Output the [X, Y] coordinate of the center of the cell containing the given text.  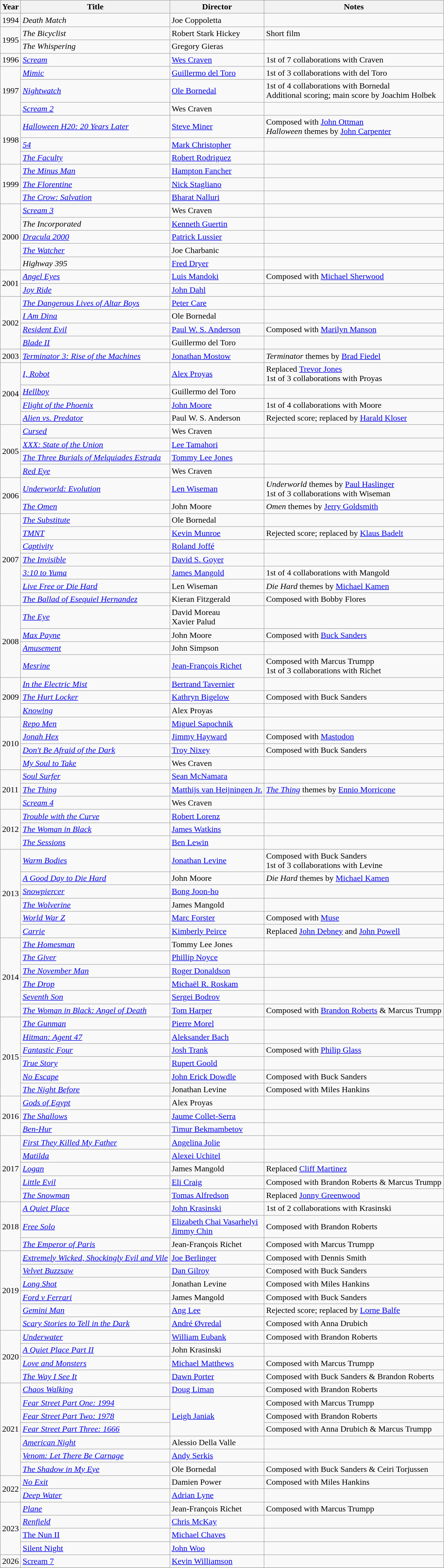
1996 [10, 60]
Ben-Hur [95, 1129]
2005 [10, 451]
Nightwatch [95, 91]
Little Evil [95, 1182]
Chaos Walking [95, 1390]
Rejected score; replaced by Klaus Badelt [354, 533]
John Simpson [217, 648]
World War Z [95, 918]
Joe Charbanic [217, 250]
Flight of the Phoenix [95, 405]
Resident Evil [95, 329]
The Bicyclist [95, 33]
Chris McKay [217, 1522]
TMNT [95, 533]
Deep Water [95, 1495]
The Eye [95, 617]
Angel Eyes [95, 277]
The Gunman [95, 1023]
The Whispering [95, 47]
Alessio Della Valle [217, 1442]
Replaced Trevor Jones1st of 3 collaborations with Proyas [354, 373]
John Woo [217, 1548]
My Soul to Take [95, 763]
Robert Lorenz [217, 816]
Scream 2 [95, 109]
Director [217, 7]
The Giver [95, 958]
André Øvredal [217, 1324]
Replaced Cliff Martinez [354, 1169]
Pierre Morel [217, 1023]
2003 [10, 356]
2020 [10, 1357]
Replaced John Debney and John Powell [354, 931]
Joy Ride [95, 290]
2009 [10, 697]
2000 [10, 237]
Long Shot [95, 1284]
David MoreauXavier Palud [217, 617]
I Am Dina [95, 316]
Cursed [95, 431]
2019 [10, 1290]
Doug Liman [217, 1390]
Mark Christopher [217, 144]
Fantastic Four [95, 1050]
The Ballad of Esequiel Hernandez [95, 599]
John Erick Dowdle [217, 1076]
Marc Forster [217, 918]
Fear Street Part Two: 1978 [95, 1416]
Michael Matthews [217, 1363]
Phillip Noyce [217, 958]
Trouble with the Curve [95, 816]
2022 [10, 1489]
Lee Tamahori [217, 445]
Miguel Sapochnik [217, 724]
In the Electric Mist [95, 684]
Tomas Alfredson [217, 1195]
Free Solo [95, 1226]
Love and Monsters [95, 1363]
Alexei Uchitel [217, 1156]
1994 [10, 20]
Roland Joffé [217, 546]
Jonathan Mostow [217, 356]
A Quiet Place Part II [95, 1350]
Notes [354, 7]
Composed with Muse [354, 918]
Bertrand Tavernier [217, 684]
The Thing themes by Ennio Morricone [354, 790]
Composed with Dennis Smith [354, 1257]
The Crow: Salvation [95, 197]
Bharat Nalluri [217, 197]
1st of 4 collaborations with Moore [354, 405]
Soul Surfer [95, 776]
The Night Before [95, 1090]
Michaël R. Roskam [217, 984]
Scream 7 [95, 1561]
Scream [95, 60]
Blade II [95, 343]
Rupert Goold [217, 1063]
Scream 4 [95, 803]
2006 [10, 496]
The November Man [95, 971]
Title [95, 7]
Michael Chaves [217, 1535]
Amusement [95, 648]
Knowing [95, 710]
Max Payne [95, 635]
2008 [10, 641]
Rejected score; replaced by Lorne Balfe [354, 1310]
Troy Nixey [217, 750]
Halloween H20: 20 Years Later [95, 126]
2017 [10, 1169]
Kenneth Guertin [217, 224]
The Watcher [95, 250]
Composed with Buck Sanders & Ceiri Torjussen [354, 1469]
54 [95, 144]
Logan [95, 1169]
No Escape [95, 1076]
2011 [10, 790]
The Homesman [95, 944]
Andy Serkis [217, 1456]
Dawn Porter [217, 1376]
Mesrine [95, 666]
Kieran Fitzgerald [217, 599]
No Exit [95, 1482]
Hellboy [95, 391]
Composed with Anna Drubich & Marcus Trumpp [354, 1429]
Don't Be Afraid of the Dark [95, 750]
Underworld: Evolution [95, 489]
1st of 4 collaborations with BornedalAdditional scoring; main score by Joachim Holbek [354, 91]
Jonah Hex [95, 737]
The Minus Man [95, 171]
Hitman: Agent 47 [95, 1037]
Warm Bodies [95, 860]
Adrian Lyne [217, 1495]
Mimic [95, 73]
2016 [10, 1116]
Ford v Ferrari [95, 1297]
Timur Bekmambetov [217, 1129]
James Watkins [217, 829]
Fred Dryer [217, 263]
Hampton Fancher [217, 171]
3:10 to Yuma [95, 573]
Kathryn Bigelow [217, 697]
2013 [10, 893]
2007 [10, 559]
Robert Stark Hickey [217, 33]
Seventh Son [95, 997]
The Snowman [95, 1195]
Rejected score; replaced by Harald Kloser [354, 418]
Tom Harper [217, 1010]
1st of 7 collaborations with Craven [354, 60]
First They Killed My Father [95, 1143]
Carrie [95, 931]
Eli Craig [217, 1182]
Omen themes by Jerry Goldsmith [354, 507]
The Invisible [95, 559]
Peter Care [217, 303]
Ang Lee [217, 1310]
Live Free or Die Hard [95, 586]
2015 [10, 1056]
Patrick Lussier [217, 237]
Composed with Marilyn Manson [354, 329]
The Woman in Black: Angel of Death [95, 1010]
Terminator 3: Rise of the Machines [95, 356]
The Three Burials of Melquiades Estrada [95, 458]
Captivity [95, 546]
Red Eye [95, 471]
John Dahl [217, 290]
Nick Stagliano [217, 184]
Scream 3 [95, 211]
The Woman in Black [95, 829]
Matilda [95, 1156]
Composed with Anna Drubich [354, 1324]
The Incorporated [95, 224]
The Drop [95, 984]
Aleksander Bach [217, 1037]
Silent Night [95, 1548]
Velvet Buzzsaw [95, 1271]
Year [10, 7]
I, Robot [95, 373]
A Good Day to Die Hard [95, 878]
Kevin Williamson [217, 1561]
Angelina Jolie [217, 1143]
The Substitute [95, 520]
The Shallows [95, 1116]
1st of 2 collaborations with Krasinski [354, 1208]
Composed with Philip Glass [354, 1050]
Damien Power [217, 1482]
The Florentine [95, 184]
1997 [10, 91]
The Thing [95, 790]
Bong Joon-ho [217, 892]
Repo Men [95, 724]
Highway 395 [95, 263]
Gregory Gieras [217, 47]
1st of 3 collaborations with del Toro [354, 73]
Underworld themes by Paul Haslinger1st of 3 collaborations with Wiseman [354, 489]
Leigh Janiak [217, 1416]
2004 [10, 394]
Underwater [95, 1337]
2010 [10, 743]
A Quiet Place [95, 1208]
Terminator themes by Brad Fiedel [354, 356]
Joe Coppoletta [217, 20]
1999 [10, 184]
Elizabeth Chai VasarhelyiJimmy Chin [217, 1226]
The Way I See It [95, 1376]
David S. Goyer [217, 559]
2001 [10, 283]
Kevin Munroe [217, 533]
William Eubank [217, 1337]
2021 [10, 1429]
Josh Trank [217, 1050]
Renfield [95, 1522]
1995 [10, 40]
2012 [10, 829]
The Sessions [95, 842]
Composed with Buck Sanders & Brandon Roberts [354, 1376]
Composed with Michael Sherwood [354, 277]
The Nun II [95, 1535]
Fear Street Part Three: 1666 [95, 1429]
Composed with Buck Sanders1st of 3 collaborations with Levine [354, 860]
The Hurt Locker [95, 697]
Roger Donaldson [217, 971]
Plane [95, 1509]
Gemini Man [95, 1310]
Sean McNamara [217, 776]
Alien vs. Predator [95, 418]
The Wolverine [95, 905]
Composed with Bobby Flores [354, 599]
Gods of Egypt [95, 1103]
The Shadow in My Eye [95, 1469]
Ben Lewin [217, 842]
Death Match [95, 20]
Short film [354, 33]
Snowpiercer [95, 892]
American Night [95, 1442]
Dracula 2000 [95, 237]
Joe Berlinger [217, 1257]
Matthijs van Heijningen Jr. [217, 790]
2018 [10, 1226]
Replaced Jonny Greenwood [354, 1195]
The Emperor of Paris [95, 1244]
The Omen [95, 507]
2002 [10, 323]
XXX: State of the Union [95, 445]
Sergei Bodrov [217, 997]
Kimberly Peirce [217, 931]
Composed with Mastodon [354, 737]
2014 [10, 977]
True Story [95, 1063]
2023 [10, 1528]
Venom: Let There Be Carnage [95, 1456]
Steve Miner [217, 126]
2026 [10, 1561]
Dan Gilroy [217, 1271]
The Dangerous Lives of Altar Boys [95, 303]
Composed with John OttmanHalloween themes by John Carpenter [354, 126]
The Faculty [95, 158]
Extremely Wicked, Shockingly Evil and Vile [95, 1257]
Jaume Collet-Serra [217, 1116]
Jimmy Hayward [217, 737]
1998 [10, 140]
1st of 4 collaborations with Mangold [354, 573]
Composed with Marcus Trumpp1st of 3 collaborations with Richet [354, 666]
Scary Stories to Tell in the Dark [95, 1324]
Fear Street Part One: 1994 [95, 1403]
Robert Rodriguez [217, 158]
Luis Mandoki [217, 277]
